Provide the [X, Y] coordinate of the cell's center where the given text is located.  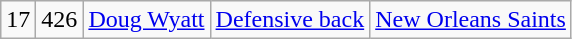
17 [18, 20]
Doug Wyatt [146, 20]
426 [60, 20]
New Orleans Saints [471, 20]
Defensive back [290, 20]
